Capture the cell that displays the provided text and extract its [x, y] central coordinate. 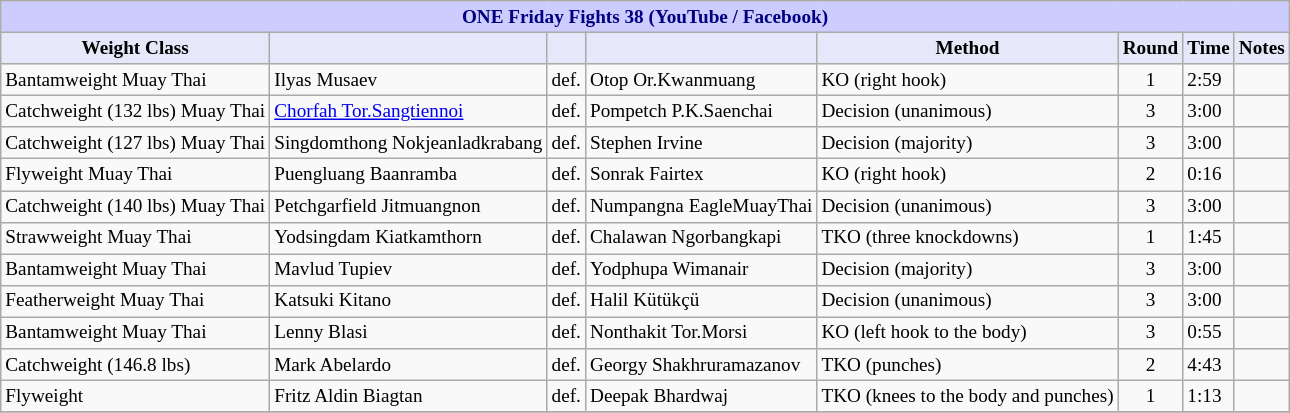
Nonthakit Tor.Morsi [700, 333]
Notes [1262, 48]
Stephen Irvine [700, 143]
Yodsingdam Kiatkamthorn [408, 238]
Yodphupa Wimanair [700, 270]
4:43 [1208, 365]
Mavlud Tupiev [408, 270]
Featherweight Muay Thai [136, 301]
KO (left hook to the body) [968, 333]
Strawweight Muay Thai [136, 238]
Weight Class [136, 48]
Fritz Aldin Biagtan [408, 396]
Georgy Shakhruramazanov [700, 365]
1:13 [1208, 396]
Singdomthong Nokjeanladkrabang [408, 143]
Catchweight (140 lbs) Muay Thai [136, 206]
Flyweight [136, 396]
2:59 [1208, 80]
Petchgarfield Jitmuangnon [408, 206]
Pompetch P.K.Saenchai [700, 111]
Method [968, 48]
Ilyas Musaev [408, 80]
Chalawan Ngorbangkapi [700, 238]
Puengluang Baanramba [408, 175]
Sonrak Fairtex [700, 175]
Catchweight (127 lbs) Muay Thai [136, 143]
Deepak Bhardwaj [700, 396]
Flyweight Muay Thai [136, 175]
Numpangna EagleMuayThai [700, 206]
Round [1150, 48]
Halil Kütükçü [700, 301]
TKO (three knockdowns) [968, 238]
Catchweight (132 lbs) Muay Thai [136, 111]
TKO (punches) [968, 365]
Catchweight (146.8 lbs) [136, 365]
Otop Or.Kwanmuang [700, 80]
Mark Abelardo [408, 365]
0:55 [1208, 333]
ONE Friday Fights 38 (YouTube / Facebook) [645, 17]
TKO (knees to the body and punches) [968, 396]
Time [1208, 48]
1:45 [1208, 238]
Katsuki Kitano [408, 301]
Chorfah Tor.Sangtiennoi [408, 111]
Lenny Blasi [408, 333]
0:16 [1208, 175]
